Provide the [X, Y] coordinate of the cell's center where the given text is located.  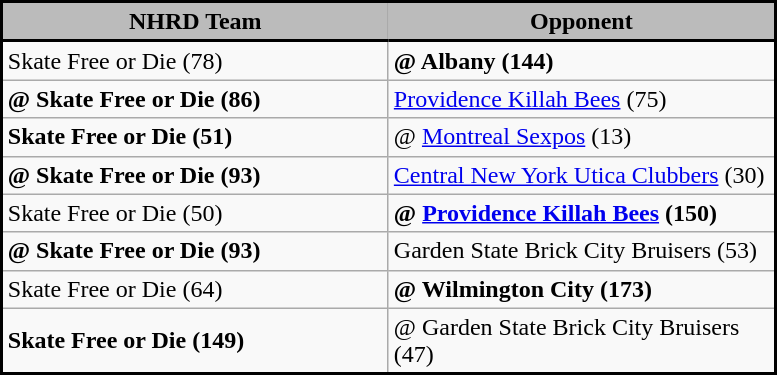
@ Providence Killah Bees (150) [582, 213]
Opponent [582, 22]
Skate Free or Die (51) [196, 137]
Providence Killah Bees (75) [582, 99]
Skate Free or Die (50) [196, 213]
Skate Free or Die (149) [196, 341]
@ Montreal Sexpos (13) [582, 137]
@ Wilmington City (173) [582, 289]
@ Garden State Brick City Bruisers (47) [582, 341]
Central New York Utica Clubbers (30) [582, 175]
Skate Free or Die (78) [196, 60]
Garden State Brick City Bruisers (53) [582, 251]
NHRD Team [196, 22]
Skate Free or Die (64) [196, 289]
@ Albany (144) [582, 60]
@ Skate Free or Die (86) [196, 99]
